Locate the cell with the specified text and output its (x, y) center coordinate. 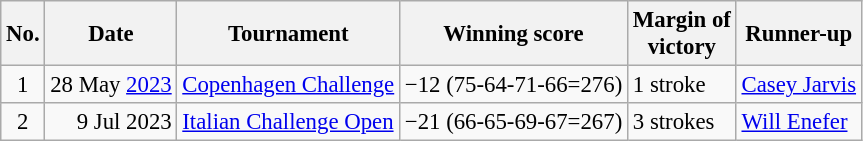
Winning score (514, 34)
Tournament (288, 34)
28 May 2023 (111, 85)
1 (23, 85)
9 Jul 2023 (111, 122)
3 strokes (682, 122)
2 (23, 122)
No. (23, 34)
−21 (66-65-69-67=267) (514, 122)
−12 (75-64-71-66=276) (514, 85)
Runner-up (798, 34)
Will Enefer (798, 122)
1 stroke (682, 85)
Date (111, 34)
Casey Jarvis (798, 85)
Copenhagen Challenge (288, 85)
Margin ofvictory (682, 34)
Italian Challenge Open (288, 122)
